Identify which cell holds the provided text, then report its (X, Y) central coordinate. 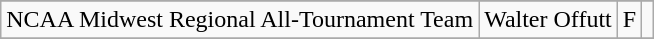
NCAA Midwest Regional All-Tournament Team (240, 20)
Walter Offutt (548, 20)
F (629, 20)
